From the cell containing the given text, extract its center point as [x, y] coordinate. 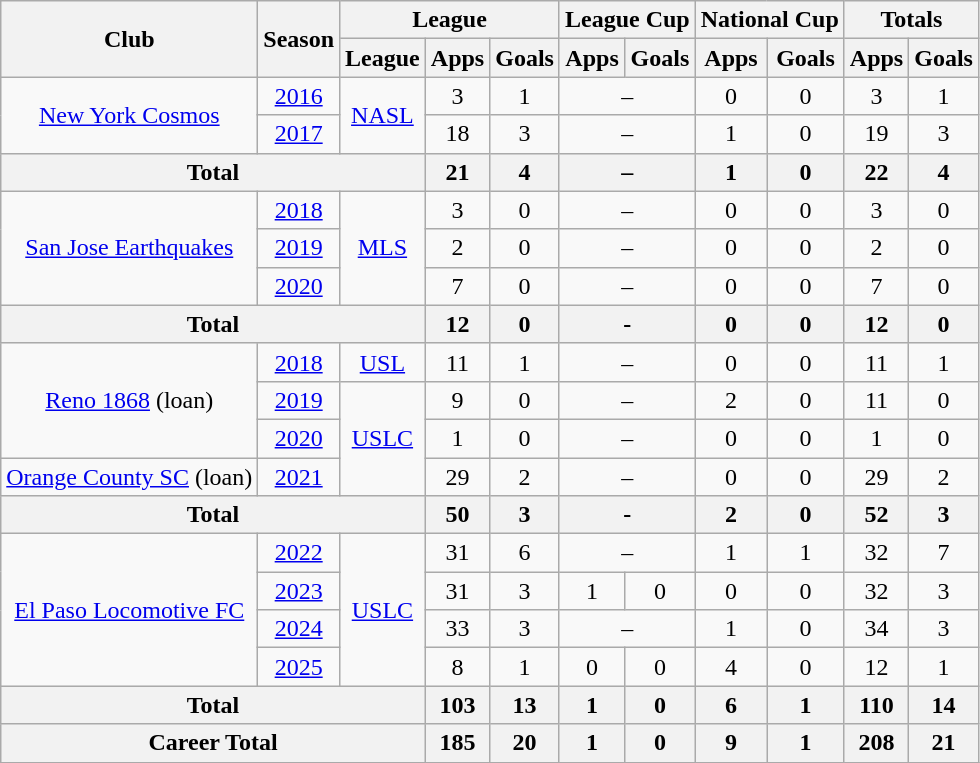
Reno 1868 (loan) [130, 400]
50 [457, 515]
2017 [299, 134]
League Cup [627, 20]
Career Total [214, 743]
14 [944, 705]
208 [876, 743]
110 [876, 705]
Totals [911, 20]
Orange County SC (loan) [130, 477]
El Paso Locomotive FC [130, 610]
San Jose Earthquakes [130, 248]
33 [457, 629]
Club [130, 39]
52 [876, 515]
103 [457, 705]
NASL [383, 115]
2022 [299, 553]
USL [383, 362]
2025 [299, 667]
2023 [299, 591]
MLS [383, 248]
2024 [299, 629]
2016 [299, 96]
New York Cosmos [130, 115]
18 [457, 134]
8 [457, 667]
34 [876, 629]
185 [457, 743]
Season [299, 39]
13 [525, 705]
19 [876, 134]
2021 [299, 477]
National Cup [770, 20]
22 [876, 172]
20 [525, 743]
